Determine the [X, Y] coordinate at the center of the cell enclosing the given text.  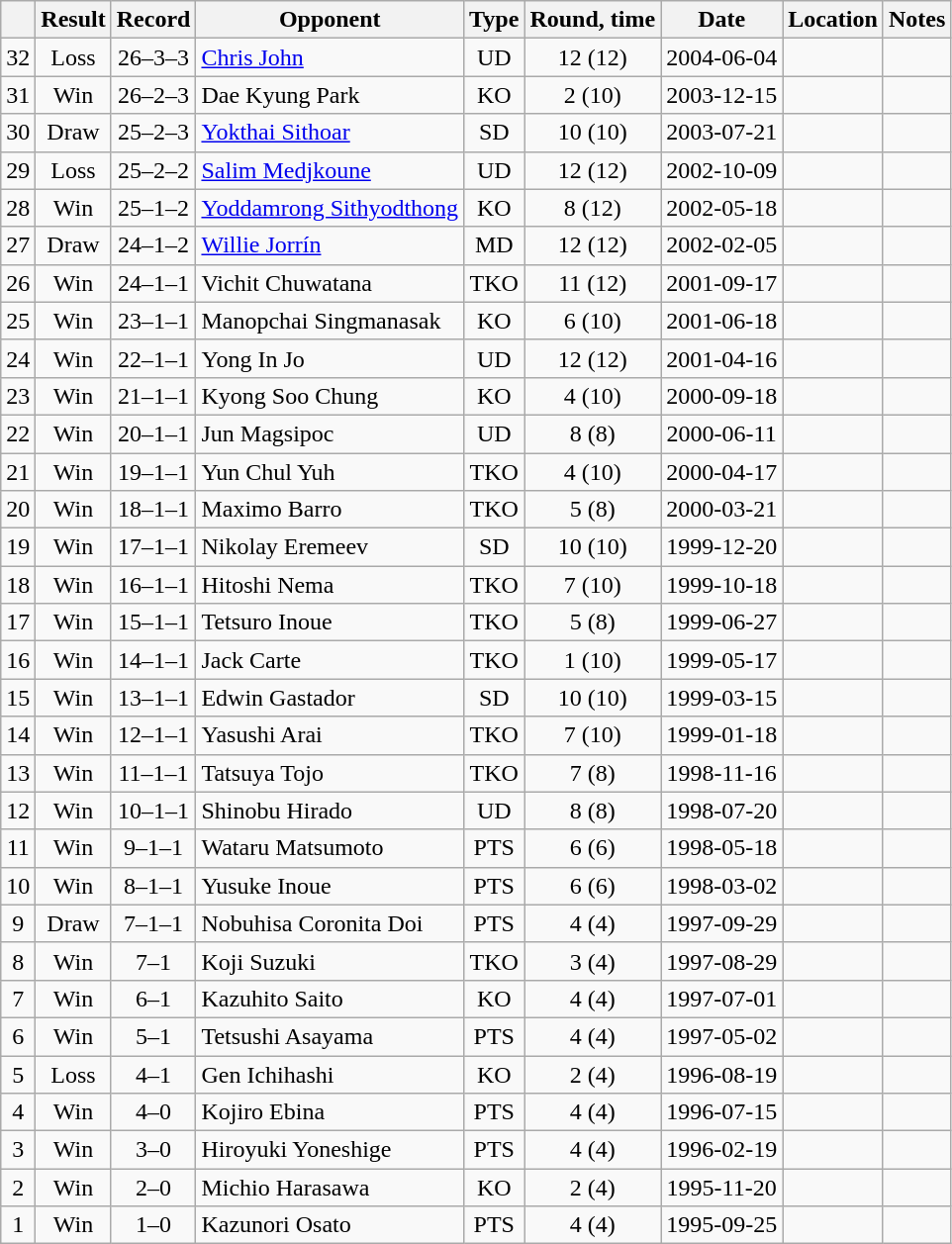
MD [495, 245]
Kazunori Osato [331, 1225]
Vichit Chuwatana [331, 283]
1999-05-17 [722, 660]
2000-03-21 [722, 510]
29 [18, 170]
10 [18, 886]
4–1 [153, 1074]
2 (10) [593, 95]
21 [18, 472]
Shinobu Hirado [331, 811]
1999-01-18 [722, 735]
Gen Ichihashi [331, 1074]
9–1–1 [153, 848]
1 [18, 1225]
17–1–1 [153, 547]
1999-03-15 [722, 698]
21–1–1 [153, 396]
Tatsuya Tojo [331, 773]
13–1–1 [153, 698]
15–1–1 [153, 622]
Opponent [331, 20]
Record [153, 20]
2001-09-17 [722, 283]
11 [18, 848]
1996-02-19 [722, 1150]
28 [18, 208]
Edwin Gastador [331, 698]
1995-09-25 [722, 1225]
2–0 [153, 1188]
7 (8) [593, 773]
1996-07-15 [722, 1112]
13 [18, 773]
25–2–2 [153, 170]
Tetsushi Asayama [331, 1036]
2 [18, 1188]
1 (10) [593, 660]
11–1–1 [153, 773]
2003-12-15 [722, 95]
1998-11-16 [722, 773]
Nikolay Eremeev [331, 547]
24–1–1 [153, 283]
1997-08-29 [722, 961]
2000-04-17 [722, 472]
Yun Chul Yuh [331, 472]
Koji Suzuki [331, 961]
Manopchai Singmanasak [331, 321]
2002-05-18 [722, 208]
8 (12) [593, 208]
14 [18, 735]
3 [18, 1150]
Yoddamrong Sithyodthong [331, 208]
1999-10-18 [722, 585]
18 [18, 585]
7–1–1 [153, 923]
26–2–3 [153, 95]
1997-07-01 [722, 999]
5 [18, 1074]
14–1–1 [153, 660]
18–1–1 [153, 510]
1999-12-20 [722, 547]
25–2–3 [153, 133]
2002-02-05 [722, 245]
2002-10-09 [722, 170]
Michio Harasawa [331, 1188]
Date [722, 20]
20–1–1 [153, 433]
8–1–1 [153, 886]
Nobuhisa Coronita Doi [331, 923]
1996-08-19 [722, 1074]
Wataru Matsumoto [331, 848]
32 [18, 57]
Jun Magsipoc [331, 433]
Yasushi Arai [331, 735]
23–1–1 [153, 321]
1–0 [153, 1225]
7–1 [153, 961]
Yong In Jo [331, 358]
31 [18, 95]
6–1 [153, 999]
Chris John [331, 57]
4–0 [153, 1112]
2001-06-18 [722, 321]
15 [18, 698]
1999-06-27 [722, 622]
Hitoshi Nema [331, 585]
Result [73, 20]
Kojiro Ebina [331, 1112]
24 [18, 358]
23 [18, 396]
9 [18, 923]
22–1–1 [153, 358]
4 [18, 1112]
1998-03-02 [722, 886]
19–1–1 [153, 472]
Kazuhito Saito [331, 999]
27 [18, 245]
1998-07-20 [722, 811]
2003-07-21 [722, 133]
Location [833, 20]
26 [18, 283]
1998-05-18 [722, 848]
3 (4) [593, 961]
3–0 [153, 1150]
22 [18, 433]
Maximo Barro [331, 510]
Round, time [593, 20]
19 [18, 547]
11 (12) [593, 283]
25 [18, 321]
17 [18, 622]
6 (10) [593, 321]
7 [18, 999]
Salim Medjkoune [331, 170]
16 [18, 660]
1997-05-02 [722, 1036]
12 [18, 811]
Jack Carte [331, 660]
Tetsuro Inoue [331, 622]
1995-11-20 [722, 1188]
Willie Jorrín [331, 245]
12–1–1 [153, 735]
2004-06-04 [722, 57]
16–1–1 [153, 585]
25–1–2 [153, 208]
30 [18, 133]
Yokthai Sithoar [331, 133]
2000-06-11 [722, 433]
Kyong Soo Chung [331, 396]
10–1–1 [153, 811]
Yusuke Inoue [331, 886]
Hiroyuki Yoneshige [331, 1150]
20 [18, 510]
Type [495, 20]
8 [18, 961]
26–3–3 [153, 57]
1997-09-29 [722, 923]
5–1 [153, 1036]
24–1–2 [153, 245]
2000-09-18 [722, 396]
2001-04-16 [722, 358]
Dae Kyung Park [331, 95]
Notes [916, 20]
6 [18, 1036]
